Provide the [x, y] coordinate of the cell's center where the given text is located.  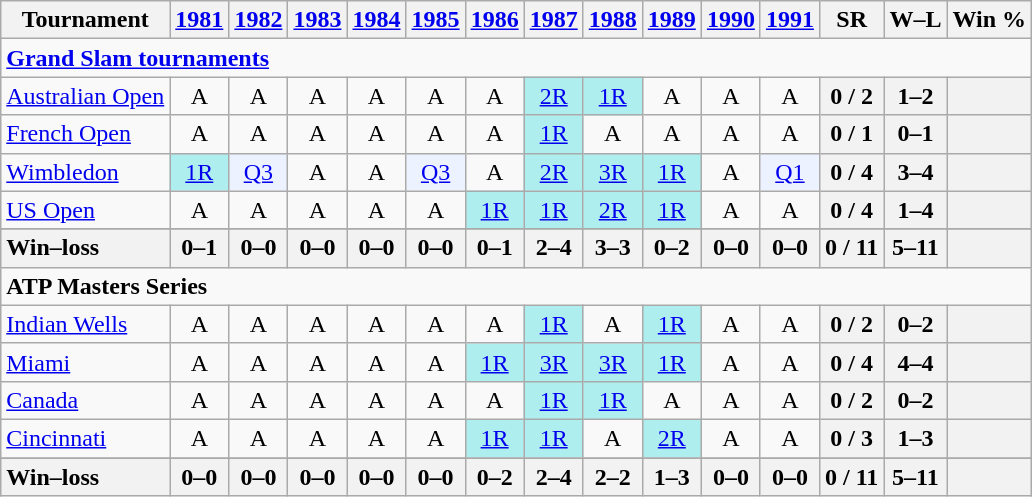
1984 [376, 20]
1983 [318, 20]
SR [851, 20]
1991 [790, 20]
French Open [86, 134]
3–3 [612, 248]
Australian Open [86, 96]
Win % [990, 20]
ATP Masters Series [516, 286]
Wimbledon [86, 172]
4–4 [916, 362]
1985 [436, 20]
1988 [612, 20]
1–2 [916, 96]
1–4 [916, 210]
W–L [916, 20]
1990 [730, 20]
0 / 3 [851, 438]
Canada [86, 400]
Tournament [86, 20]
Miami [86, 362]
3–4 [916, 172]
1986 [494, 20]
1982 [258, 20]
2–2 [612, 477]
1989 [672, 20]
US Open [86, 210]
1987 [554, 20]
Cincinnati [86, 438]
0 / 1 [851, 134]
Indian Wells [86, 324]
Grand Slam tournaments [516, 58]
1981 [200, 20]
Q1 [790, 172]
